Search for the cell housing the specified text and yield its [x, y] center coordinate. 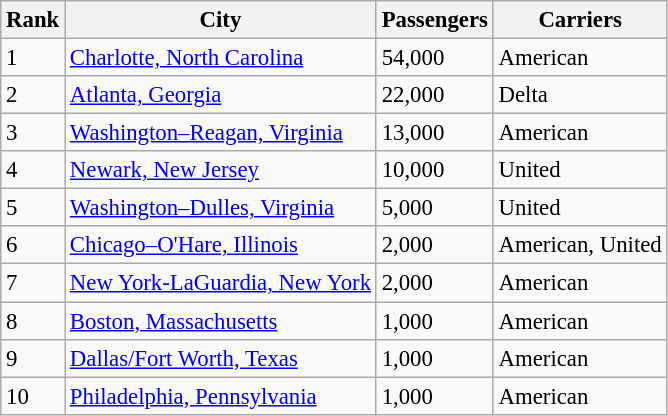
3 [33, 133]
5,000 [434, 208]
Dallas/Fort Worth, Texas [221, 358]
10,000 [434, 170]
22,000 [434, 95]
Atlanta, Georgia [221, 95]
2 [33, 95]
American, United [580, 245]
7 [33, 283]
Rank [33, 20]
1 [33, 58]
Chicago–O'Hare, Illinois [221, 245]
10 [33, 396]
9 [33, 358]
Boston, Massachusetts [221, 321]
New York-LaGuardia, New York [221, 283]
5 [33, 208]
Philadelphia, Pennsylvania [221, 396]
Passengers [434, 20]
6 [33, 245]
8 [33, 321]
Washington–Dulles, Virginia [221, 208]
Washington–Reagan, Virginia [221, 133]
54,000 [434, 58]
4 [33, 170]
Newark, New Jersey [221, 170]
Carriers [580, 20]
13,000 [434, 133]
Delta [580, 95]
City [221, 20]
Charlotte, North Carolina [221, 58]
